Return (X, Y) of the center of cell containing provided text 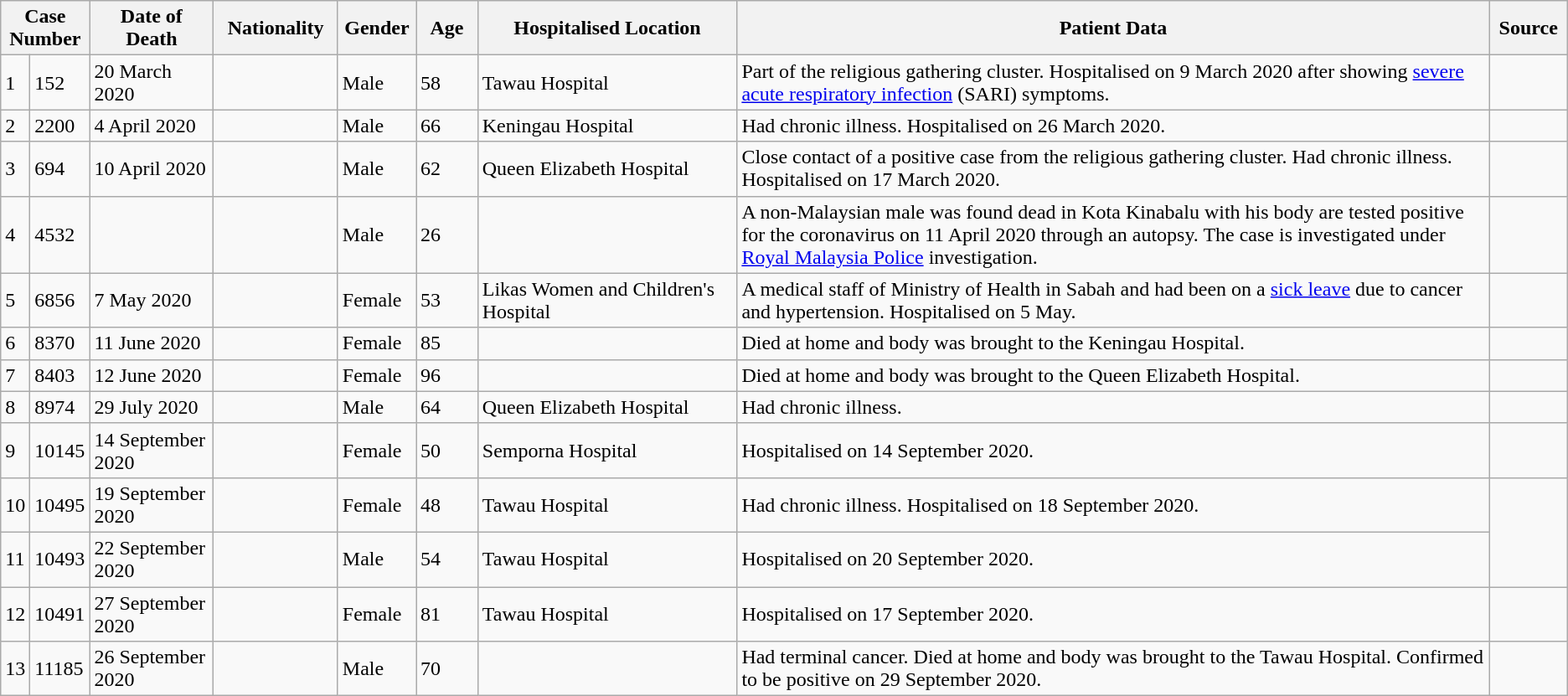
13 (15, 668)
Patient Data (1113, 28)
2 (15, 126)
54 (447, 559)
6 (15, 343)
Nationality (276, 28)
Semporna Hospital (607, 451)
Date of Death (152, 28)
8974 (60, 407)
Age (447, 28)
7 (15, 375)
66 (447, 126)
152 (60, 82)
5 (15, 300)
58 (447, 82)
20 March 2020 (152, 82)
11 June 2020 (152, 343)
Case Number (45, 28)
10 (15, 504)
85 (447, 343)
26 September 2020 (152, 668)
10 April 2020 (152, 169)
2200 (60, 126)
Source (1528, 28)
Hospitalised on 17 September 2020. (1113, 613)
50 (447, 451)
694 (60, 169)
9 (15, 451)
10495 (60, 504)
Part of the religious gathering cluster. Hospitalised on 9 March 2020 after showing severe acute respiratory infection (SARI) symptoms. (1113, 82)
Gender (377, 28)
7 May 2020 (152, 300)
62 (447, 169)
Hospitalised on 20 September 2020. (1113, 559)
Likas Women and Children's Hospital (607, 300)
6856 (60, 300)
Died at home and body was brought to the Keningau Hospital. (1113, 343)
8370 (60, 343)
64 (447, 407)
11 (15, 559)
Had chronic illness. Hospitalised on 18 September 2020. (1113, 504)
Had chronic illness. (1113, 407)
70 (447, 668)
22 September 2020 (152, 559)
29 July 2020 (152, 407)
10491 (60, 613)
A medical staff of Ministry of Health in Sabah and had been on a sick leave due to cancer and hypertension. Hospitalised on 5 May. (1113, 300)
10493 (60, 559)
8 (15, 407)
Died at home and body was brought to the Queen Elizabeth Hospital. (1113, 375)
Hospitalised on 14 September 2020. (1113, 451)
26 (447, 235)
48 (447, 504)
Hospitalised Location (607, 28)
8403 (60, 375)
Had terminal cancer. Died at home and body was brought to the Tawau Hospital. Confirmed to be positive on 29 September 2020. (1113, 668)
1 (15, 82)
27 September 2020 (152, 613)
81 (447, 613)
4532 (60, 235)
19 September 2020 (152, 504)
Keningau Hospital (607, 126)
4 April 2020 (152, 126)
12 (15, 613)
Close contact of a positive case from the religious gathering cluster. Had chronic illness. Hospitalised on 17 March 2020. (1113, 169)
11185 (60, 668)
4 (15, 235)
Had chronic illness. Hospitalised on 26 March 2020. (1113, 126)
14 September 2020 (152, 451)
12 June 2020 (152, 375)
3 (15, 169)
96 (447, 375)
10145 (60, 451)
53 (447, 300)
